Return (X, Y) of the center of cell containing provided text 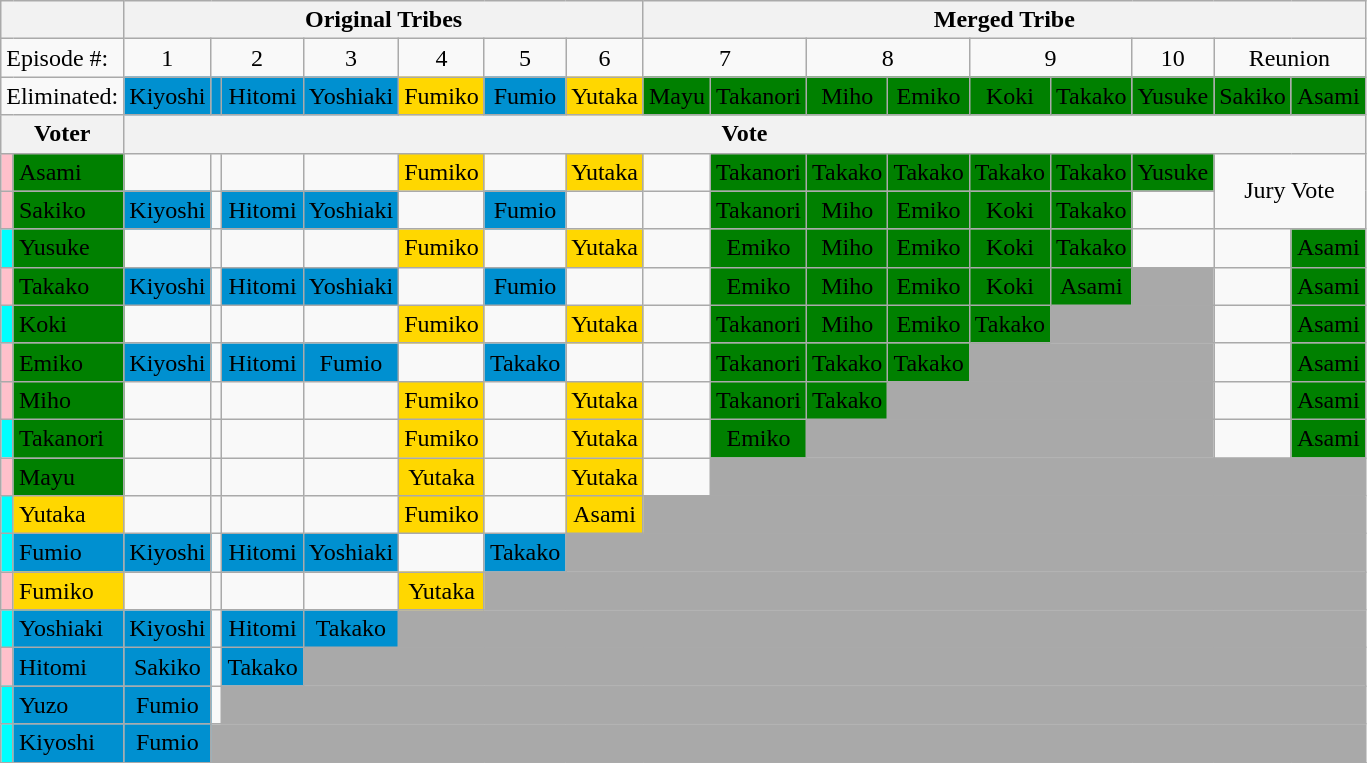
10 (1173, 58)
7 (724, 58)
9 (1050, 58)
Original Tribes (384, 20)
Yuzo (68, 705)
Voter (62, 134)
Jury Vote (1290, 191)
Eliminated: (62, 96)
Episode #: (62, 58)
6 (605, 58)
1 (168, 58)
8 (888, 58)
4 (442, 58)
3 (350, 58)
Merged Tribe (1004, 20)
5 (524, 58)
2 (257, 58)
Vote (744, 134)
Reunion (1290, 58)
